Find where the given text appears and provide that cell's center as (x, y) coordinate. 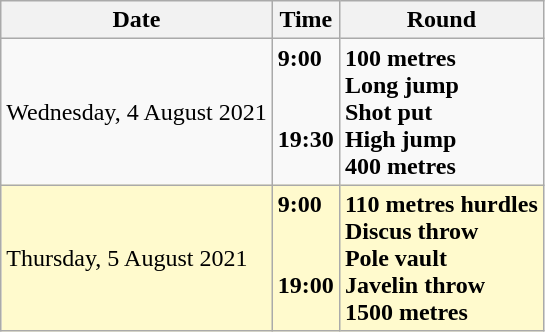
Date (137, 20)
Thursday, 5 August 2021 (137, 258)
Round (441, 20)
110 metres hurdlesDiscus throwPole vaultJavelin throw1500 metres (441, 258)
Time (306, 20)
100 metresLong jumpShot putHigh jump400 metres (441, 112)
Wednesday, 4 August 2021 (137, 112)
9:00 19:30 (306, 112)
9:00 19:00 (306, 258)
